Detect which cell encompasses the target text, then output its (x, y) center coordinate. 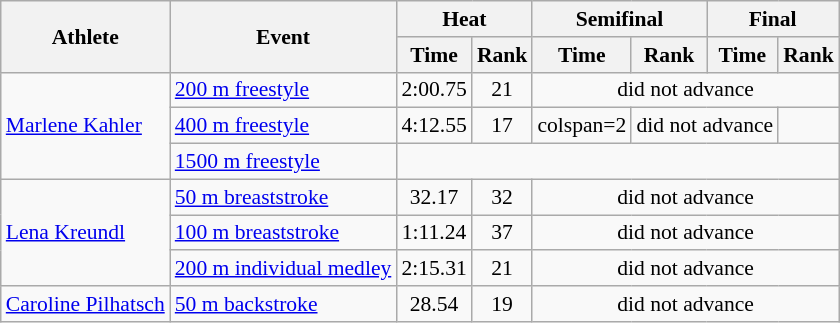
Heat (464, 19)
50 m backstroke (284, 304)
colspan=2 (582, 126)
28.54 (434, 304)
Caroline Pilhatsch (86, 304)
17 (502, 126)
2:15.31 (434, 269)
4:12.55 (434, 126)
Final (773, 19)
Event (284, 36)
200 m freestyle (284, 90)
200 m individual medley (284, 269)
100 m breaststroke (284, 233)
32.17 (434, 197)
1500 m freestyle (284, 162)
37 (502, 233)
2:00.75 (434, 90)
32 (502, 197)
19 (502, 304)
Lena Kreundl (86, 232)
50 m breaststroke (284, 197)
Marlene Kahler (86, 126)
1:11.24 (434, 233)
Athlete (86, 36)
Semifinal (619, 19)
400 m freestyle (284, 126)
